Return the [x, y] coordinate for the center point of the cell that contains the specified text.  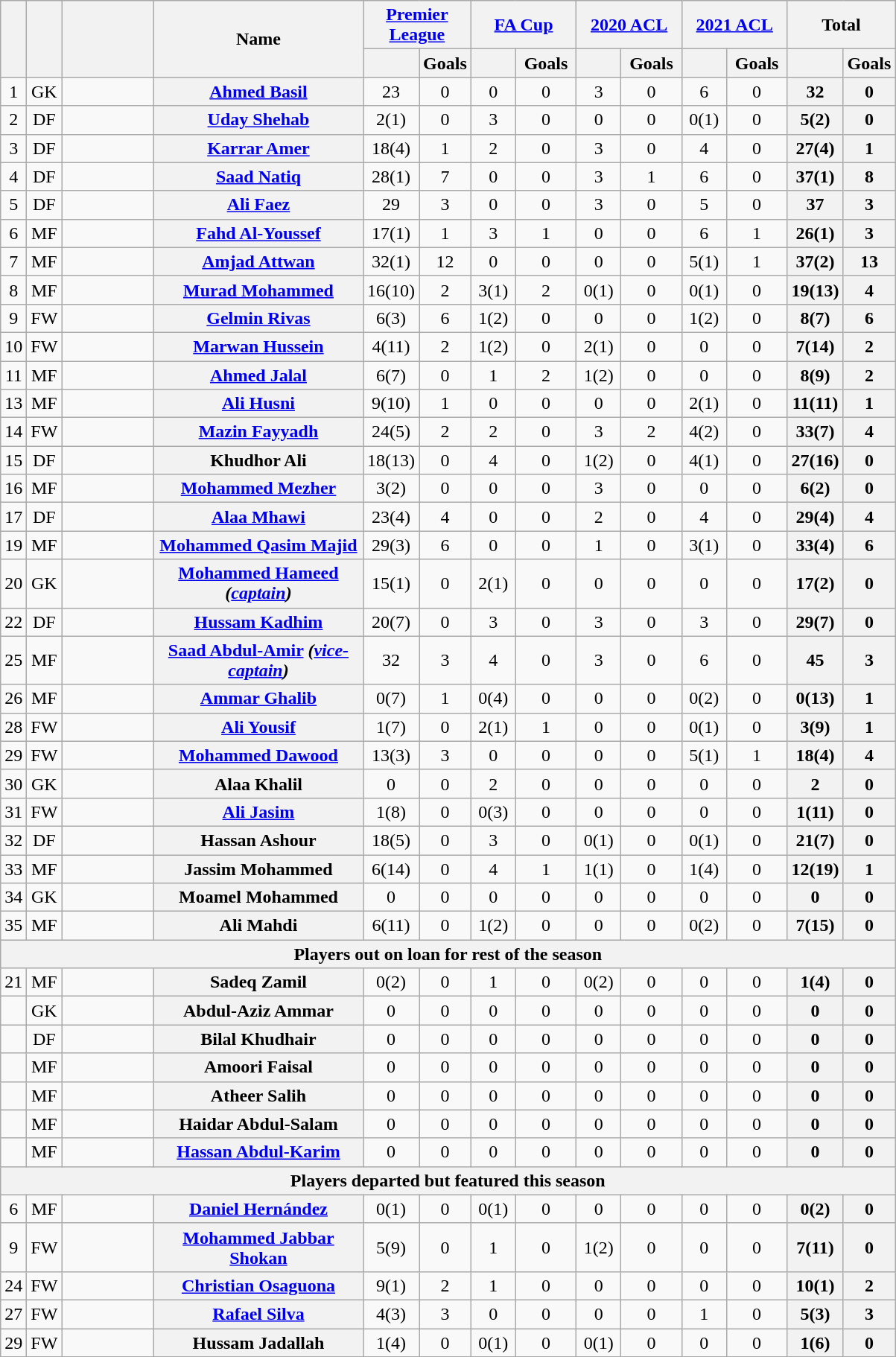
Daniel Hernández [258, 1209]
5(3) [815, 1314]
33(4) [815, 545]
10(1) [815, 1286]
1(11) [815, 812]
1(8) [392, 812]
14 [13, 432]
7(14) [815, 346]
24(5) [392, 432]
Name [258, 39]
0(4) [493, 699]
Fahd Al-Youssef [258, 233]
Jassim Mohammed [258, 869]
Mohammed Mezher [258, 489]
29(3) [392, 545]
1(1) [599, 869]
20 [13, 584]
Ali Mahdi [258, 926]
Saad Abdul-Amir (vice-captain) [258, 660]
8(7) [815, 318]
Amjad Attwan [258, 261]
3(9) [815, 727]
33(7) [815, 432]
11(11) [815, 404]
Hassan Abdul-Karim [258, 1152]
Karrar Amer [258, 148]
12(19) [815, 869]
Sadeq Zamil [258, 982]
Murad Mohammed [258, 290]
Hussam Kadhim [258, 622]
2020 ACL [629, 25]
Ali Yousif [258, 727]
29(4) [815, 517]
1(6) [815, 1343]
Marwan Hussein [258, 346]
Mohammed Hameed (captain) [258, 584]
16(10) [392, 290]
6(14) [392, 869]
Hussam Jadallah [258, 1343]
6(3) [392, 318]
27(4) [815, 148]
Abdul-Aziz Ammar [258, 1011]
23(4) [392, 517]
7(15) [815, 926]
Amoori Faisal [258, 1067]
Mohammed Dawood [258, 755]
28 [13, 727]
Alaa Mhawi [258, 517]
5(2) [815, 120]
11 [13, 375]
23 [392, 92]
31 [13, 812]
5(9) [392, 1247]
Moamel Mohammed [258, 897]
Total [842, 25]
4(1) [704, 460]
37(2) [815, 261]
27 [13, 1314]
Saad Natiq [258, 177]
Mazin Fayyadh [258, 432]
17 [13, 517]
0(13) [815, 699]
Rafael Silva [258, 1314]
15(1) [392, 584]
Haidar Abdul-Salam [258, 1124]
Ammar Ghalib [258, 699]
Hassan Ashour [258, 840]
19(13) [815, 290]
10 [13, 346]
4(2) [704, 432]
37 [815, 205]
Alaa Khalil [258, 784]
Bilal Khudhair [258, 1039]
9(10) [392, 404]
Ali Husni [258, 404]
Ahmed Jalal [258, 375]
3(2) [392, 489]
1(7) [392, 727]
28(1) [392, 177]
Atheer Salih [258, 1096]
Ali Faez [258, 205]
15 [13, 460]
33 [13, 869]
4(3) [392, 1314]
27(16) [815, 460]
18(5) [392, 840]
35 [13, 926]
9(1) [392, 1286]
6(7) [392, 375]
16 [13, 489]
19 [13, 545]
Mohammed Jabbar Shokan [258, 1247]
21(7) [815, 840]
26(1) [815, 233]
13(3) [392, 755]
12 [445, 261]
18(13) [392, 460]
32(1) [392, 261]
0(7) [392, 699]
Gelmin Rivas [258, 318]
Christian Osaguona [258, 1286]
2021 ACL [734, 25]
17(2) [815, 584]
Uday Shehab [258, 120]
Ahmed Basil [258, 92]
45 [815, 660]
29(7) [815, 622]
30 [13, 784]
Khudhor Ali [258, 460]
6(2) [815, 489]
17(1) [392, 233]
FA Cup [524, 25]
8(9) [815, 375]
6(11) [392, 926]
26 [13, 699]
25 [13, 660]
37(1) [815, 177]
21 [13, 982]
4(11) [392, 346]
Ali Jasim [258, 812]
Players departed but featured this season [448, 1180]
34 [13, 897]
Mohammed Qasim Majid [258, 545]
7(11) [815, 1247]
Premier League [417, 25]
0(3) [493, 812]
20(7) [392, 622]
24 [13, 1286]
Players out on loan for rest of the season [448, 954]
22 [13, 622]
